Identify which cell holds the provided text, then report its (X, Y) central coordinate. 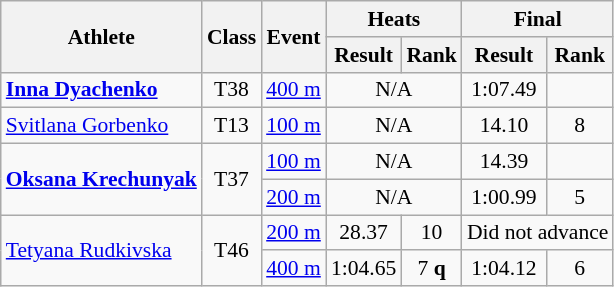
1:04.12 (504, 269)
T38 (232, 90)
1:04.65 (364, 269)
14.10 (504, 126)
10 (432, 233)
1:07.49 (504, 90)
Athlete (102, 36)
T13 (232, 126)
28.37 (364, 233)
1:00.99 (504, 197)
Oksana Krechunyak (102, 180)
14.39 (504, 162)
Svitlana Gorbenko (102, 126)
T46 (232, 250)
Inna Dyachenko (102, 90)
Did not advance (538, 233)
Class (232, 36)
8 (580, 126)
Heats (394, 19)
6 (580, 269)
7 q (432, 269)
5 (580, 197)
Final (538, 19)
Tetyana Rudkivska (102, 250)
Event (294, 36)
T37 (232, 180)
